Extract the [X, Y] coordinate from the center of the cell holding the provided text.  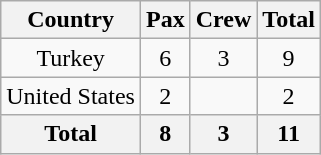
Pax [165, 20]
United States [71, 96]
11 [289, 134]
Turkey [71, 58]
Crew [224, 20]
6 [165, 58]
8 [165, 134]
Country [71, 20]
9 [289, 58]
